Determine the (X, Y) coordinate at the center of the cell enclosing the given text.  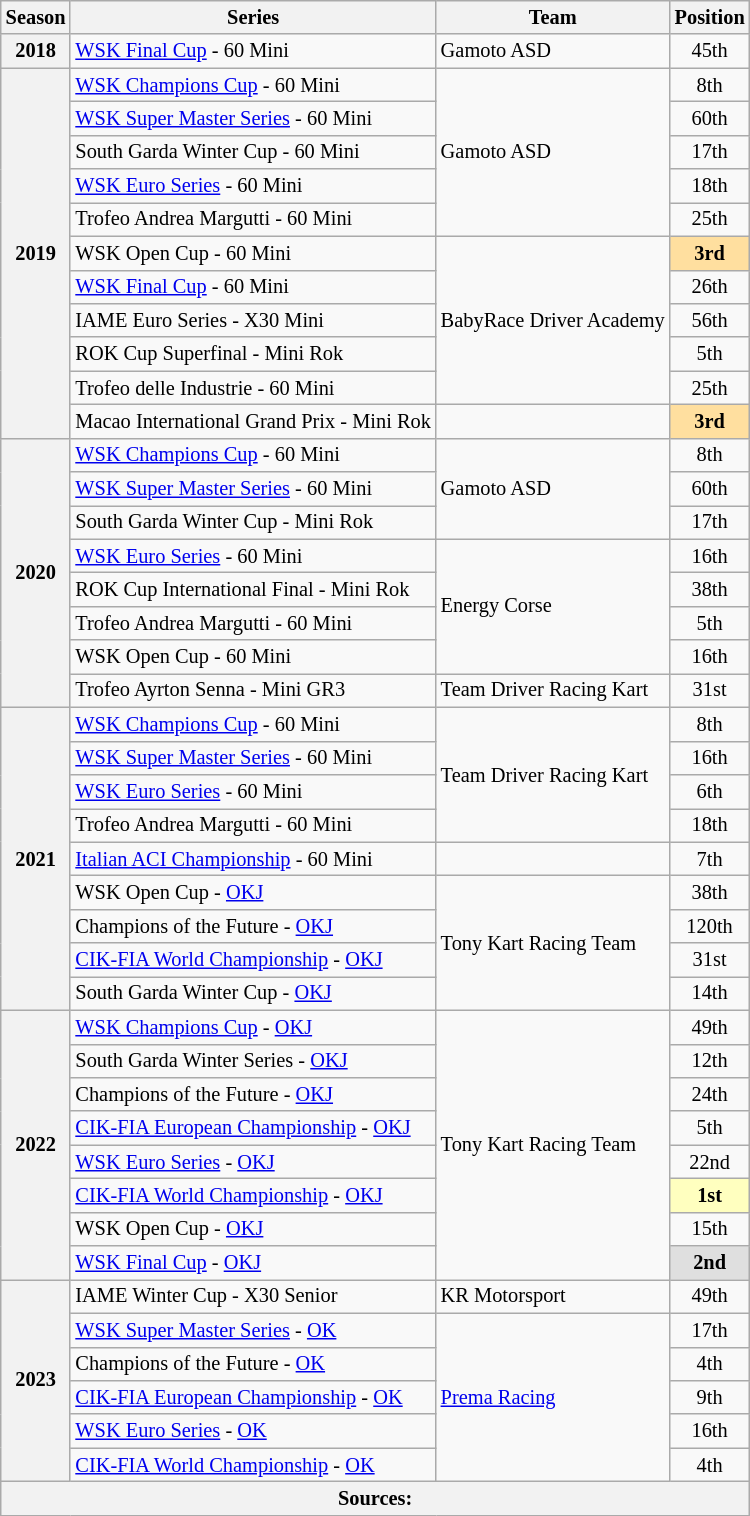
26th (710, 287)
Energy Corse (553, 606)
KR Motorsport (553, 1296)
South Garda Winter Cup - Mini Rok (252, 522)
2022 (36, 1144)
24th (710, 1094)
1st (710, 1195)
6th (710, 791)
WSK Euro Series - OKJ (252, 1162)
2nd (710, 1263)
2018 (36, 51)
IAME Winter Cup - X30 Senior (252, 1296)
CIK-FIA World Championship - OK (252, 1465)
Italian ACI Championship - 60 Mini (252, 859)
Team (553, 17)
Prema Racing (553, 1397)
7th (710, 859)
CIK-FIA European Championship - OK (252, 1397)
Season (36, 17)
WSK Euro Series - OK (252, 1431)
22nd (710, 1162)
2023 (36, 1380)
Trofeo delle Industrie - 60 Mini (252, 388)
2020 (36, 572)
Champions of the Future - OK (252, 1364)
South Garda Winter Cup - OKJ (252, 993)
WSK Champions Cup - OKJ (252, 1027)
14th (710, 993)
WSK Super Master Series - OK (252, 1330)
CIK-FIA European Championship - OKJ (252, 1128)
ROK Cup International Final - Mini Rok (252, 589)
Trofeo Ayrton Senna - Mini GR3 (252, 690)
12th (710, 1061)
South Garda Winter Series - OKJ (252, 1061)
South Garda Winter Cup - 60 Mini (252, 152)
56th (710, 320)
BabyRace Driver Academy (553, 320)
9th (710, 1397)
Position (710, 17)
45th (710, 51)
120th (710, 926)
Series (252, 17)
Sources: (376, 1498)
2021 (36, 858)
ROK Cup Superfinal - Mini Rok (252, 354)
Macao International Grand Prix - Mini Rok (252, 421)
IAME Euro Series - X30 Mini (252, 320)
15th (710, 1229)
WSK Final Cup - OKJ (252, 1263)
2019 (36, 253)
